Locate the cell with the specified text and output its [x, y] center coordinate. 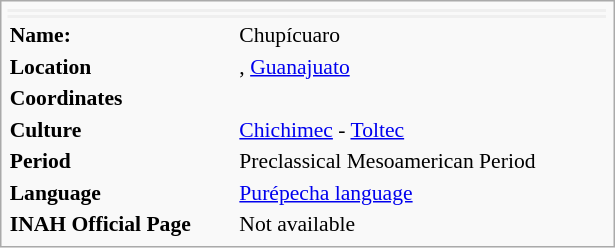
, Guanajuato [422, 66]
Location [122, 66]
Purépecha language [422, 192]
Preclassical Mesoamerican Period [422, 161]
Not available [422, 224]
INAH Official Page [122, 224]
Coordinates [122, 98]
Period [122, 161]
Chupícuaro [422, 35]
Language [122, 192]
Chichimec - Toltec [422, 129]
Name: [122, 35]
Culture [122, 129]
